Capture the cell that displays the provided text and extract its (X, Y) central coordinate. 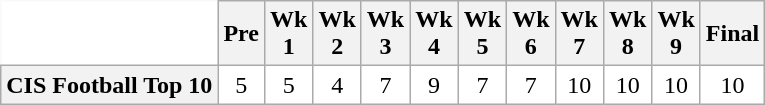
Wk6 (531, 34)
Wk1 (288, 34)
Final (732, 34)
Wk7 (579, 34)
4 (337, 85)
Wk8 (627, 34)
CIS Football Top 10 (110, 85)
Pre (242, 34)
Wk3 (385, 34)
Wk9 (676, 34)
Wk5 (482, 34)
9 (434, 85)
Wk2 (337, 34)
Wk4 (434, 34)
